Locate the cell with the specified text and output its (x, y) center coordinate. 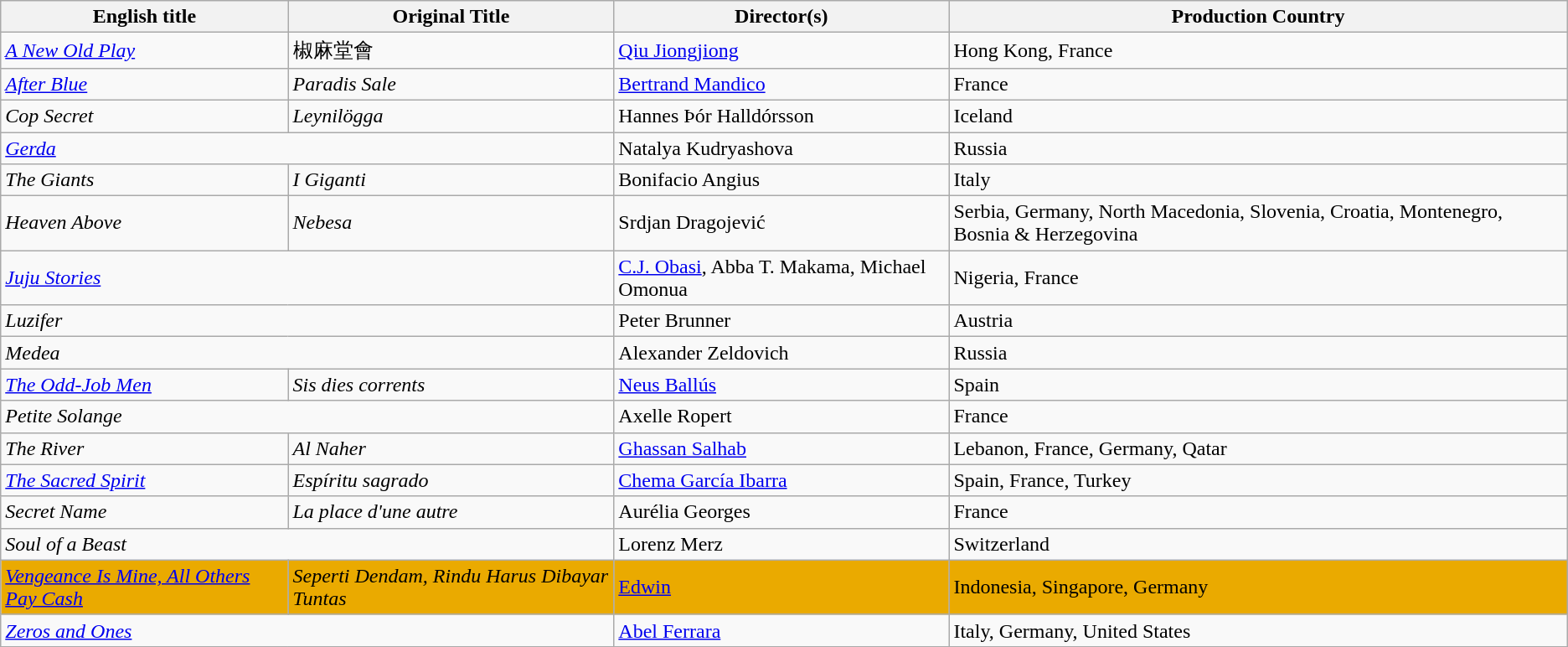
Spain (1258, 385)
Juju Stories (307, 278)
Director(s) (781, 17)
Nebesa (451, 223)
Axelle Ropert (781, 417)
Iceland (1258, 116)
Vengeance Is Mine, All Others Pay Cash (144, 587)
Soul of a Beast (307, 544)
Peter Brunner (781, 321)
Paradis Sale (451, 84)
After Blue (144, 84)
C.J. Obasi, Abba T. Makama, Michael Omonua (781, 278)
Ghassan Salhab (781, 448)
Austria (1258, 321)
The Odd-Job Men (144, 385)
Sis dies corrents (451, 385)
Luzifer (307, 321)
Al Naher (451, 448)
Medea (307, 353)
Leynilögga (451, 116)
Hannes Þór Halldórsson (781, 116)
Serbia, Germany, North Macedonia, Slovenia, Croatia, Montenegro, Bosnia & Herzegovina (1258, 223)
Alexander Zeldovich (781, 353)
Zeros and Ones (307, 630)
Petite Solange (307, 417)
Switzerland (1258, 544)
Spain, France, Turkey (1258, 480)
Seperti Dendam, Rindu Harus Dibayar Tuntas (451, 587)
Hong Kong, France (1258, 50)
Nigeria, France (1258, 278)
Natalya Kudryashova (781, 148)
Secret Name (144, 512)
Italy (1258, 180)
The Giants (144, 180)
Qiu Jiongjiong (781, 50)
I Giganti (451, 180)
Neus Ballús (781, 385)
Gerda (307, 148)
Bertrand Mandico (781, 84)
English title (144, 17)
Srdjan Dragojević (781, 223)
The Sacred Spirit (144, 480)
Italy, Germany, United States (1258, 630)
Abel Ferrara (781, 630)
Lebanon, France, Germany, Qatar (1258, 448)
La place d'une autre (451, 512)
Lorenz Merz (781, 544)
A New Old Play (144, 50)
Production Country (1258, 17)
Heaven Above (144, 223)
The River (144, 448)
Espíritu sagrado (451, 480)
Aurélia Georges (781, 512)
Chema García Ibarra (781, 480)
椒麻堂會 (451, 50)
Edwin (781, 587)
Bonifacio Angius (781, 180)
Cop Secret (144, 116)
Indonesia, Singapore, Germany (1258, 587)
Original Title (451, 17)
